Provide the (x, y) coordinate of the cell's center where the given text is located.  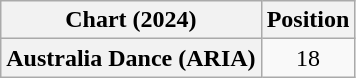
18 (308, 58)
Position (308, 20)
Chart (2024) (131, 20)
Australia Dance (ARIA) (131, 58)
